Identify which cell holds the provided text, then report its [X, Y] central coordinate. 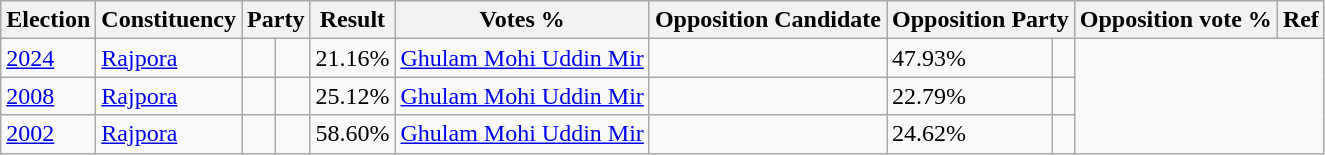
Votes % [522, 20]
21.16% [352, 58]
Result [352, 20]
22.79% [969, 96]
Opposition vote % [1176, 20]
2002 [48, 134]
24.62% [969, 134]
Opposition Party [980, 20]
Election [48, 20]
Constituency [169, 20]
47.93% [969, 58]
Ref [1300, 20]
2024 [48, 58]
2008 [48, 96]
25.12% [352, 96]
Party [276, 20]
58.60% [352, 134]
Opposition Candidate [768, 20]
